Output the [X, Y] coordinate of the center of the cell containing the given text.  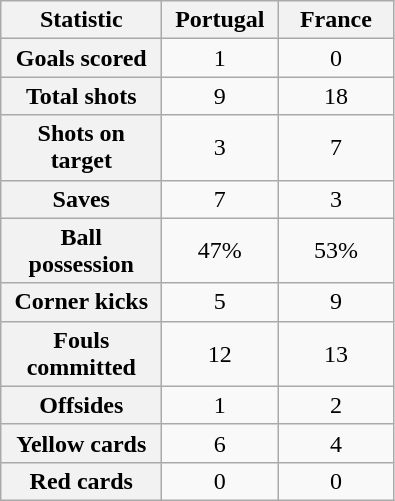
47% [220, 250]
6 [220, 443]
Offsides [82, 405]
12 [220, 354]
Corner kicks [82, 302]
18 [336, 96]
13 [336, 354]
Saves [82, 199]
Shots on target [82, 148]
5 [220, 302]
France [336, 20]
4 [336, 443]
Statistic [82, 20]
Goals scored [82, 58]
2 [336, 405]
Red cards [82, 481]
53% [336, 250]
Ball possession [82, 250]
Total shots [82, 96]
Yellow cards [82, 443]
Portugal [220, 20]
Fouls committed [82, 354]
